From the cell containing the given text, extract its center point as (x, y) coordinate. 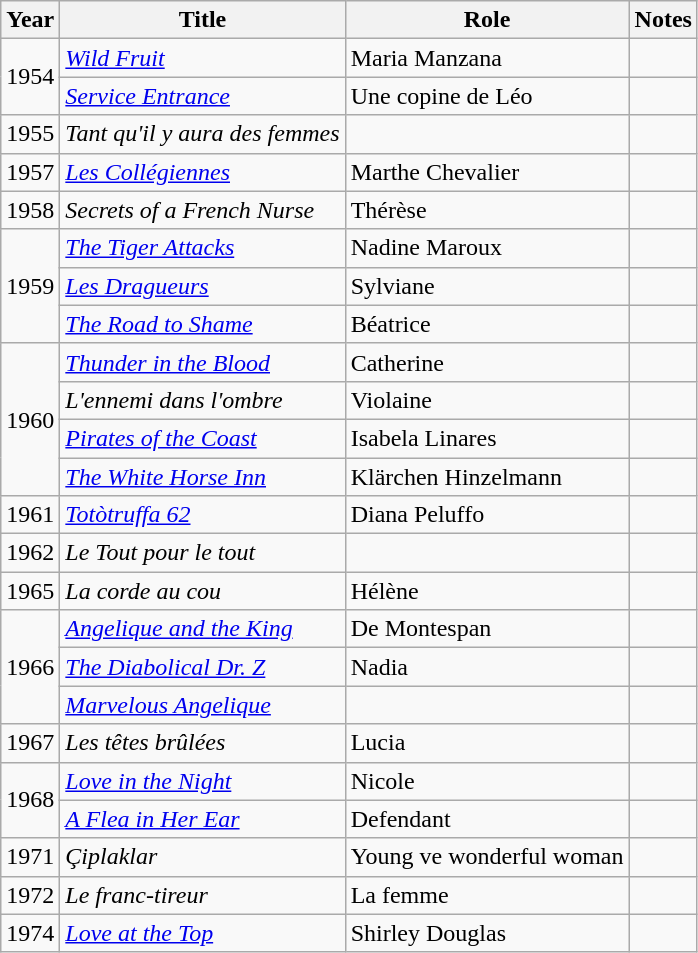
Sylviane (487, 286)
Une copine de Léo (487, 96)
1966 (30, 667)
La femme (487, 895)
Thunder in the Blood (202, 362)
Notes (663, 20)
Nadia (487, 667)
Çiplaklar (202, 857)
1955 (30, 134)
1958 (30, 210)
The Diabolical Dr. Z (202, 667)
The Road to Shame (202, 324)
Les Dragueurs (202, 286)
Les Collégiennes (202, 172)
L'ennemi dans l'ombre (202, 400)
Service Entrance (202, 96)
The White Horse Inn (202, 477)
Young ve wonderful woman (487, 857)
Title (202, 20)
Pirates of the Coast (202, 438)
Lucia (487, 743)
Totòtruffa 62 (202, 515)
1961 (30, 515)
Catherine (487, 362)
1968 (30, 800)
Béatrice (487, 324)
1972 (30, 895)
1962 (30, 553)
Love in the Night (202, 781)
Year (30, 20)
Thérèse (487, 210)
The Tiger Attacks (202, 248)
A Flea in Her Ear (202, 819)
Wild Fruit (202, 58)
Klärchen Hinzelmann (487, 477)
1960 (30, 419)
Isabela Linares (487, 438)
Le Tout pour le tout (202, 553)
Love at the Top (202, 933)
Marthe Chevalier (487, 172)
Nicole (487, 781)
1974 (30, 933)
Diana Peluffo (487, 515)
Nadine Maroux (487, 248)
Angelique and the King (202, 629)
1954 (30, 77)
Maria Manzana (487, 58)
Marvelous Angelique (202, 705)
Violaine (487, 400)
Shirley Douglas (487, 933)
Hélène (487, 591)
Role (487, 20)
Les têtes brûlées (202, 743)
1965 (30, 591)
1971 (30, 857)
De Montespan (487, 629)
Defendant (487, 819)
Le franc-tireur (202, 895)
Tant qu'il y aura des femmes (202, 134)
Secrets of a French Nurse (202, 210)
1967 (30, 743)
La corde au cou (202, 591)
1959 (30, 286)
1957 (30, 172)
